Pinpoint the cell where the given text exists, returning its [X, Y] midpoint coordinate. 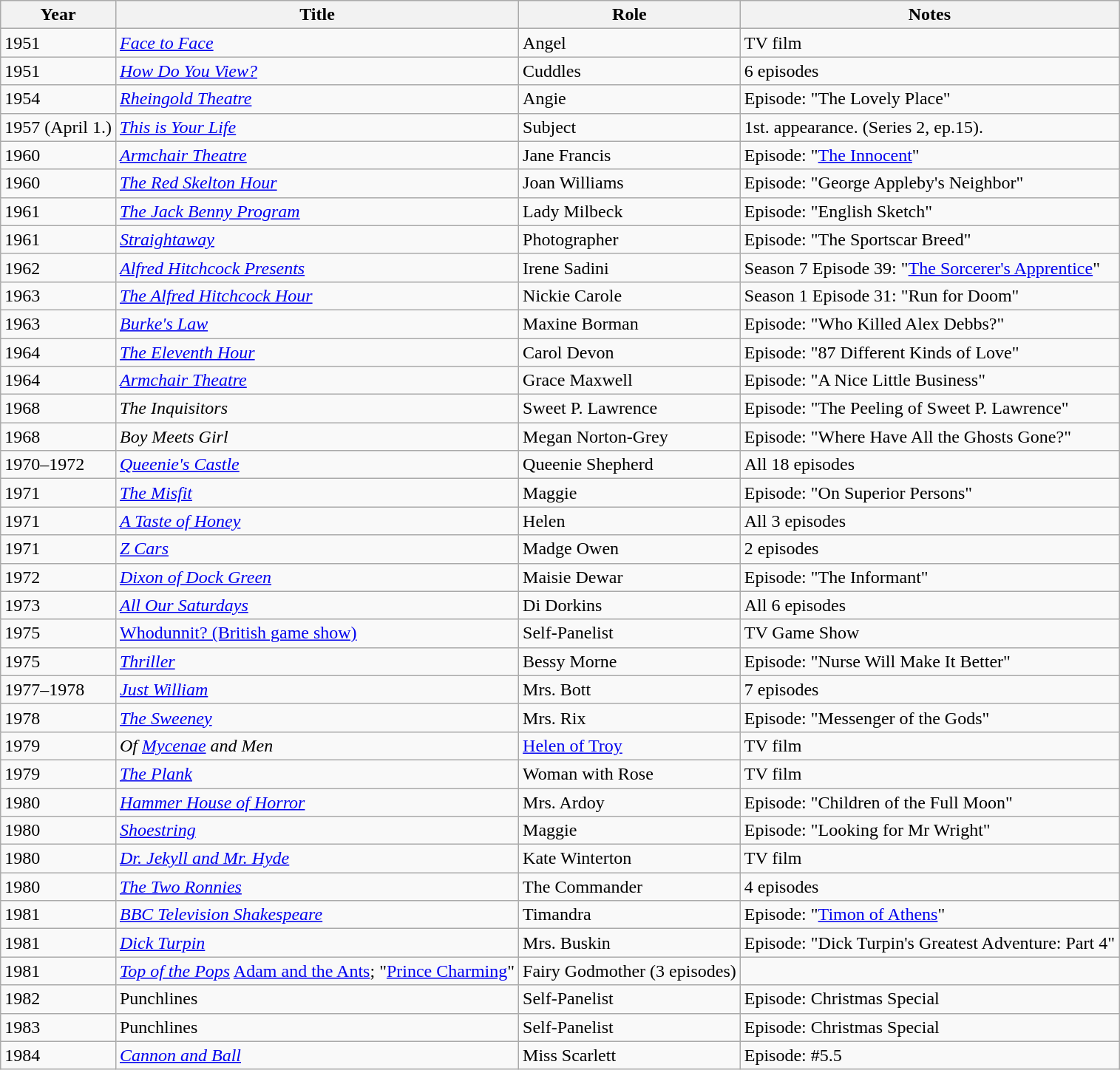
7 episodes [929, 689]
Straightaway [316, 239]
TV Game Show [929, 633]
Thriller [316, 661]
Season 7 Episode 39: "The Sorcerer's Apprentice" [929, 267]
Episode: "Messenger of the Gods" [929, 718]
Sweet P. Lawrence [630, 409]
Episode: "87 Different Kinds of Love" [929, 352]
Episode: "Who Killed Alex Debbs?" [929, 324]
Nickie Carole [630, 296]
All 3 episodes [929, 521]
The Sweeney [316, 718]
Just William [316, 689]
BBC Television Shakespeare [316, 915]
Dixon of Dock Green [316, 577]
Maxine Borman [630, 324]
Title [316, 15]
1977–1978 [58, 689]
The Jack Benny Program [316, 211]
All 6 episodes [929, 605]
1970–1972 [58, 465]
A Taste of Honey [316, 521]
Queenie Shepherd [630, 465]
Bessy Morne [630, 661]
Woman with Rose [630, 774]
All 18 episodes [929, 465]
Episode: "The Peeling of Sweet P. Lawrence" [929, 409]
Lady Milbeck [630, 211]
Angel [630, 43]
6 episodes [929, 71]
Cannon and Ball [316, 1055]
1954 [58, 99]
Episode: "Timon of Athens" [929, 915]
This is Your Life [316, 127]
Episode: "Children of the Full Moon" [929, 802]
Episode: "English Sketch" [929, 211]
Year [58, 15]
Madge Owen [630, 549]
Megan Norton-Grey [630, 437]
Episode: "Where Have All the Ghosts Gone?" [929, 437]
Dick Turpin [316, 943]
Episode: "The Lovely Place" [929, 99]
Kate Winterton [630, 859]
All Our Saturdays [316, 605]
1978 [58, 718]
Subject [630, 127]
Cuddles [630, 71]
Mrs. Ardoy [630, 802]
Queenie's Castle [316, 465]
The Inquisitors [316, 409]
Carol Devon [630, 352]
Episode: "The Innocent" [929, 155]
Episode: "Dick Turpin's Greatest Adventure: Part 4" [929, 943]
Episode: "A Nice Little Business" [929, 381]
Episode: "Looking for Mr Wright" [929, 831]
Joan Williams [630, 183]
Face to Face [316, 43]
Dr. Jekyll and Mr. Hyde [316, 859]
Top of the Pops Adam and the Ants; "Prince Charming" [316, 971]
Boy Meets Girl [316, 437]
The Red Skelton Hour [316, 183]
Episode: "The Sportscar Breed" [929, 239]
Irene Sadini [630, 267]
Mrs. Bott [630, 689]
Alfred Hitchcock Presents [316, 267]
Z Cars [316, 549]
Episode: "George Appleby's Neighbor" [929, 183]
Mrs. Buskin [630, 943]
Helen of Troy [630, 746]
1973 [58, 605]
Episode: "Nurse Will Make It Better" [929, 661]
Episode: #5.5 [929, 1055]
Whodunnit? (British game show) [316, 633]
Episode: "The Informant" [929, 577]
Photographer [630, 239]
Fairy Godmother (3 episodes) [630, 971]
Angie [630, 99]
The Two Ronnies [316, 887]
4 episodes [929, 887]
Shoestring [316, 831]
Timandra [630, 915]
Helen [630, 521]
The Misfit [316, 493]
Mrs. Rix [630, 718]
The Alfred Hitchcock Hour [316, 296]
How Do You View? [316, 71]
1st. appearance. (Series 2, ep.15). [929, 127]
1962 [58, 267]
Rheingold Theatre [316, 99]
Season 1 Episode 31: "Run for Doom" [929, 296]
Episode: "On Superior Persons" [929, 493]
1982 [58, 999]
The Commander [630, 887]
Hammer House of Horror [316, 802]
Notes [929, 15]
1972 [58, 577]
1984 [58, 1055]
Of Mycenae and Men [316, 746]
Burke's Law [316, 324]
Miss Scarlett [630, 1055]
Jane Francis [630, 155]
The Plank [316, 774]
Role [630, 15]
Maisie Dewar [630, 577]
The Eleventh Hour [316, 352]
1957 (April 1.) [58, 127]
Di Dorkins [630, 605]
Grace Maxwell [630, 381]
2 episodes [929, 549]
1983 [58, 1027]
